Find where the given text appears and provide that cell's center as [x, y] coordinate. 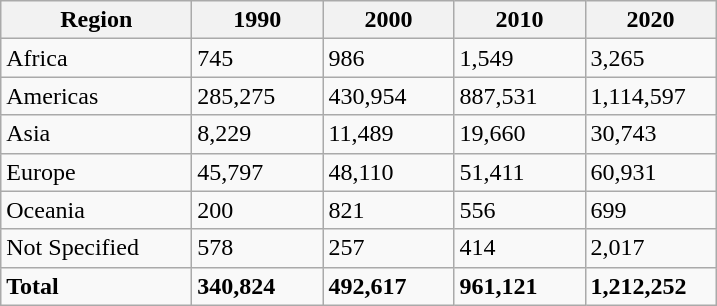
19,660 [520, 134]
1,549 [520, 58]
556 [520, 210]
51,411 [520, 172]
Africa [96, 58]
Europe [96, 172]
2,017 [650, 248]
821 [388, 210]
48,110 [388, 172]
414 [520, 248]
1990 [258, 20]
11,489 [388, 134]
986 [388, 58]
Total [96, 286]
257 [388, 248]
45,797 [258, 172]
1,114,597 [650, 96]
200 [258, 210]
430,954 [388, 96]
Region [96, 20]
887,531 [520, 96]
1,212,252 [650, 286]
745 [258, 58]
578 [258, 248]
60,931 [650, 172]
2020 [650, 20]
Asia [96, 134]
30,743 [650, 134]
492,617 [388, 286]
3,265 [650, 58]
340,824 [258, 286]
8,229 [258, 134]
699 [650, 210]
Not Specified [96, 248]
2010 [520, 20]
Americas [96, 96]
2000 [388, 20]
961,121 [520, 286]
Oceania [96, 210]
285,275 [258, 96]
